Capture the cell that displays the provided text and extract its (X, Y) central coordinate. 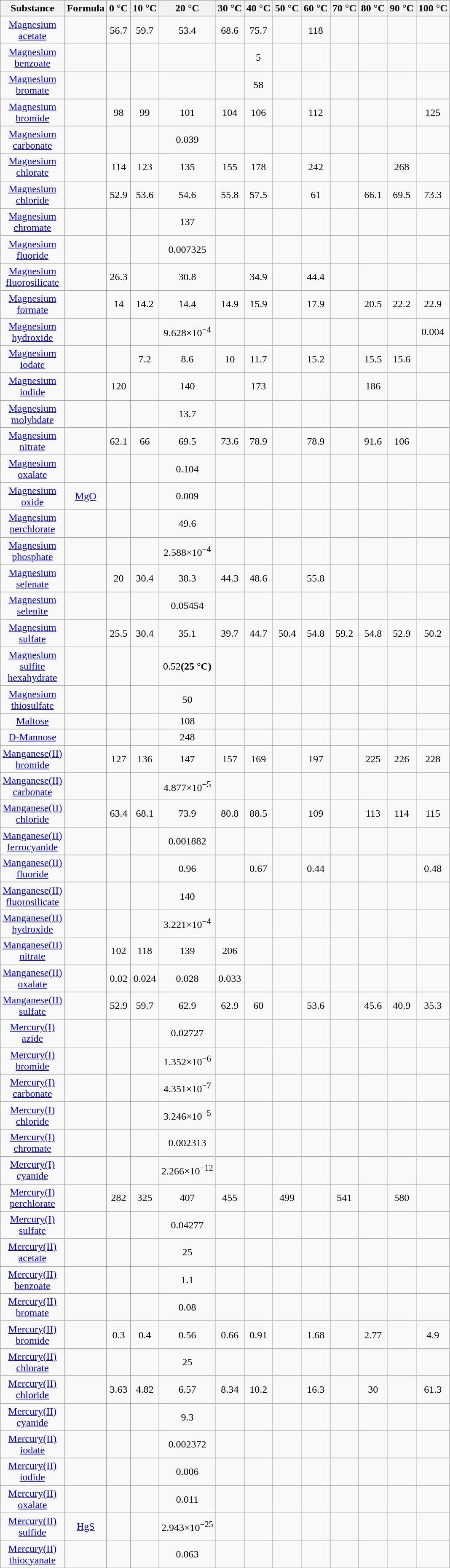
9.628×10−4 (187, 331)
Magnesium perchlorate (32, 523)
2.266×10−12 (187, 1170)
Magnesium benzoate (32, 57)
57.5 (258, 195)
0.3 (118, 1335)
Manganese(II) sulfate (32, 1005)
197 (316, 759)
0.96 (187, 869)
499 (287, 1198)
455 (230, 1198)
125 (433, 112)
99 (145, 112)
73.6 (230, 442)
0.001882 (187, 841)
61.3 (433, 1390)
580 (402, 1198)
26.3 (118, 276)
Mercury(II) bromide (32, 1335)
104 (230, 112)
Manganese(II) fluoride (32, 869)
2.588×10−4 (187, 551)
Mercury(II) iodide (32, 1472)
228 (433, 759)
15.9 (258, 304)
173 (258, 387)
Mercury(II) cyanide (32, 1417)
56.7 (118, 30)
68.6 (230, 30)
Mercury(II) thiocyanate (32, 1554)
Magnesium nitrate (32, 442)
45.6 (373, 1005)
Manganese(II) oxalate (32, 978)
282 (118, 1198)
Magnesium chromate (32, 222)
0.033 (230, 978)
100 °C (433, 8)
20 °C (187, 8)
Magnesium carbonate (32, 140)
1.68 (316, 1335)
90 °C (402, 8)
44.4 (316, 276)
109 (316, 814)
49.6 (187, 523)
Magnesium oxalate (32, 469)
35.1 (187, 633)
Mercury(II) sulfide (32, 1526)
Mercury(II) benzoate (32, 1280)
16.3 (316, 1390)
13.7 (187, 414)
Magnesium molybdate (32, 414)
Mercury(I) chromate (32, 1143)
0.67 (258, 869)
186 (373, 387)
136 (145, 759)
60 °C (316, 8)
541 (344, 1198)
102 (118, 951)
54.6 (187, 195)
Manganese(II) hydroxide (32, 924)
226 (402, 759)
4.351×10−7 (187, 1088)
14 (118, 304)
155 (230, 167)
0.4 (145, 1335)
Manganese(II) fluorosilicate (32, 896)
0.02 (118, 978)
10 °C (145, 8)
225 (373, 759)
39.7 (230, 633)
50.4 (287, 633)
206 (230, 951)
44.7 (258, 633)
3.246×10−5 (187, 1115)
0.002313 (187, 1143)
Substance (32, 8)
63.4 (118, 814)
73.9 (187, 814)
Magnesium iodide (32, 387)
14.2 (145, 304)
91.6 (373, 442)
Formula (86, 8)
0.011 (187, 1499)
70 °C (344, 8)
15.5 (373, 359)
Magnesium selenate (32, 578)
Mercury(I) sulfate (32, 1225)
66 (145, 442)
123 (145, 167)
Mercury(I) carbonate (32, 1088)
68.1 (145, 814)
15.2 (316, 359)
Magnesium fluoride (32, 249)
101 (187, 112)
88.5 (258, 814)
Manganese(II) ferrocyanide (32, 841)
Manganese(II) chloride (32, 814)
113 (373, 814)
66.1 (373, 195)
11.7 (258, 359)
Mercury(II) chloride (32, 1390)
9.3 (187, 1417)
40.9 (402, 1005)
8.6 (187, 359)
30 °C (230, 8)
Magnesium bromate (32, 85)
50.2 (433, 633)
6.57 (187, 1390)
0.006 (187, 1472)
Magnesium fluorosilicate (32, 276)
0.039 (187, 140)
62.1 (118, 442)
58 (258, 85)
10.2 (258, 1390)
50 (187, 700)
Magnesium iodate (32, 359)
268 (402, 167)
0 °C (118, 8)
4.82 (145, 1390)
5 (258, 57)
0.52(25 °C) (187, 666)
22.9 (433, 304)
242 (316, 167)
Mercury(I) azide (32, 1033)
Mercury(II) oxalate (32, 1499)
53.4 (187, 30)
0.009 (187, 496)
Magnesium hydroxide (32, 331)
108 (187, 721)
Mercury(II) chlorate (32, 1362)
Magnesium acetate (32, 30)
Magnesium oxide (32, 496)
15.6 (402, 359)
0.004 (433, 331)
Mercury(II) acetate (32, 1252)
Magnesium sulfite hexahydrate (32, 666)
98 (118, 112)
34.9 (258, 276)
Magnesium chloride (32, 195)
80 °C (373, 8)
Magnesium chlorate (32, 167)
Magnesium sulfate (32, 633)
169 (258, 759)
3.63 (118, 1390)
25.5 (118, 633)
Manganese(II) bromide (32, 759)
248 (187, 737)
7.2 (145, 359)
8.34 (230, 1390)
157 (230, 759)
137 (187, 222)
44.3 (230, 578)
0.104 (187, 469)
1.352×10−6 (187, 1060)
40 °C (258, 8)
HgS (86, 1526)
Mercury(I) cyanide (32, 1170)
0.028 (187, 978)
0.08 (187, 1307)
120 (118, 387)
MgO (86, 496)
0.002372 (187, 1445)
0.02727 (187, 1033)
178 (258, 167)
139 (187, 951)
Magnesium thiosulfate (32, 700)
75.7 (258, 30)
20 (118, 578)
0.007325 (187, 249)
30 (373, 1390)
30.8 (187, 276)
0.05454 (187, 606)
Magnesium bromide (32, 112)
1.1 (187, 1280)
Maltose (32, 721)
Mercury(II) bromate (32, 1307)
2.943×10−25 (187, 1526)
59.2 (344, 633)
127 (118, 759)
0.04277 (187, 1225)
147 (187, 759)
Mercury(I) perchlorate (32, 1198)
20.5 (373, 304)
325 (145, 1198)
0.48 (433, 869)
4.9 (433, 1335)
0.024 (145, 978)
Mercury(II) iodate (32, 1445)
10 (230, 359)
3.221×10−4 (187, 924)
0.66 (230, 1335)
4.877×10−5 (187, 786)
0.44 (316, 869)
Mercury(I) chloride (32, 1115)
D-Mannose (32, 737)
2.77 (373, 1335)
Manganese(II) nitrate (32, 951)
Magnesium selenite (32, 606)
50 °C (287, 8)
38.3 (187, 578)
60 (258, 1005)
14.9 (230, 304)
Magnesium formate (32, 304)
115 (433, 814)
17.9 (316, 304)
Magnesium phosphate (32, 551)
112 (316, 112)
407 (187, 1198)
48.6 (258, 578)
61 (316, 195)
35.3 (433, 1005)
80.8 (230, 814)
Mercury(I) bromide (32, 1060)
14.4 (187, 304)
73.3 (433, 195)
135 (187, 167)
Manganese(II) carbonate (32, 786)
22.2 (402, 304)
0.063 (187, 1554)
0.56 (187, 1335)
0.91 (258, 1335)
